For the text-containing cell, return its midpoint in (x, y) coordinate format. 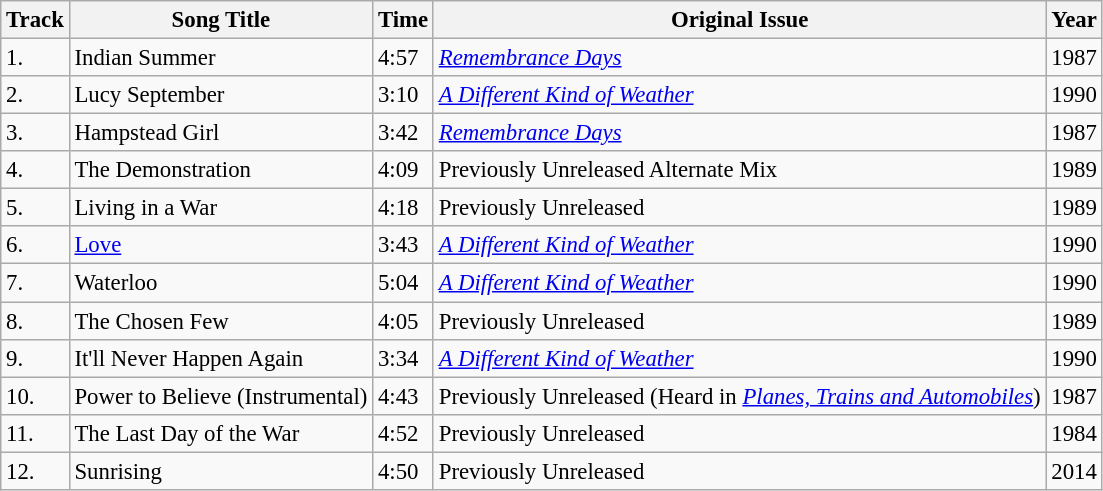
Indian Summer (221, 58)
Year (1074, 20)
Lucy September (221, 95)
The Last Day of the War (221, 433)
Love (221, 245)
It'll Never Happen Again (221, 358)
4:18 (404, 208)
The Chosen Few (221, 321)
Power to Believe (Instrumental) (221, 396)
6. (35, 245)
11. (35, 433)
Previously Unreleased Alternate Mix (740, 170)
Sunrising (221, 471)
Song Title (221, 20)
5:04 (404, 283)
4:43 (404, 396)
3:10 (404, 95)
3. (35, 133)
12. (35, 471)
4:05 (404, 321)
10. (35, 396)
2014 (1074, 471)
Hampstead Girl (221, 133)
1. (35, 58)
9. (35, 358)
Living in a War (221, 208)
4:52 (404, 433)
Time (404, 20)
3:43 (404, 245)
Track (35, 20)
Waterloo (221, 283)
4:57 (404, 58)
5. (35, 208)
8. (35, 321)
Previously Unreleased (Heard in Planes, Trains and Automobiles) (740, 396)
The Demonstration (221, 170)
4:50 (404, 471)
2. (35, 95)
1984 (1074, 433)
3:34 (404, 358)
4. (35, 170)
4:09 (404, 170)
7. (35, 283)
Original Issue (740, 20)
3:42 (404, 133)
